From the cell containing the given text, extract its center point as (X, Y) coordinate. 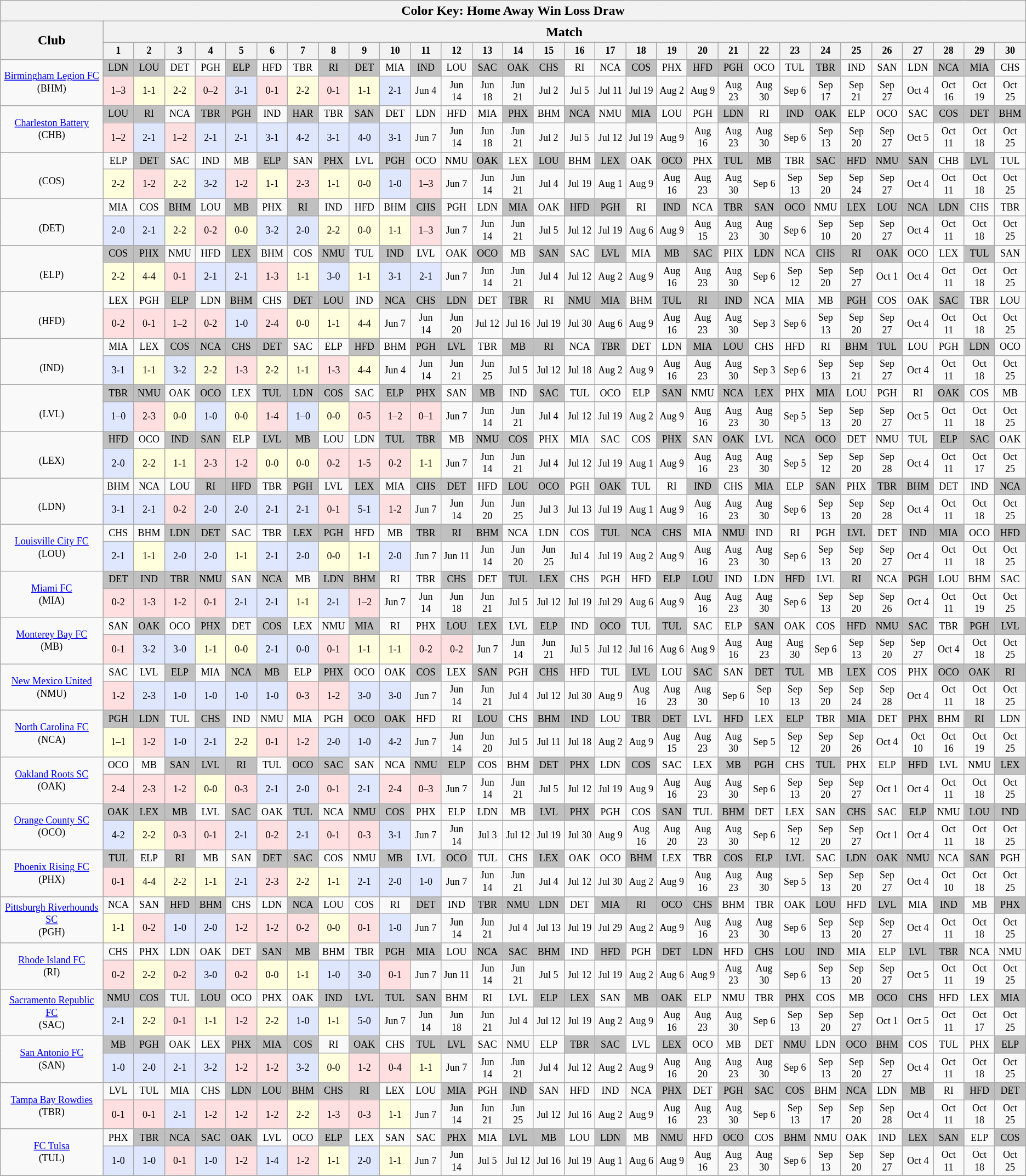
Tampa Bay Rowdies(TBR) (52, 1106)
Miami FC(MIA) (52, 594)
4 (210, 50)
Color Key: Home Away Win Loss Draw (513, 11)
CHB (949, 161)
HAR (303, 114)
Sacramento Republic FC(SAC) (52, 1013)
13 (487, 50)
5-1 (364, 510)
Rhode Island FC(RI) (52, 966)
9 (364, 50)
Charleston Battery(CHB) (52, 129)
24 (825, 50)
15 (549, 50)
29 (979, 50)
North Carolina FC(NCA) (52, 734)
0-5 (364, 417)
(DET) (52, 223)
30 (1010, 50)
3 (180, 50)
0–3 (426, 789)
25 (856, 50)
0–2 (210, 91)
1–1 (118, 742)
Monterey Bay FC(MB) (52, 640)
6 (272, 50)
Match (565, 32)
23 (795, 50)
1-5 (364, 463)
21 (733, 50)
19 (672, 50)
San Antonio FC(SAN) (52, 1059)
(IND) (52, 362)
5-0 (364, 1021)
14 (518, 50)
20 (703, 50)
10 (395, 50)
27 (918, 50)
(LEX) (52, 455)
(HFD) (52, 315)
Birmingham Legion FC(BHM) (52, 82)
Pittsburgh Riverhounds SC(PGH) (52, 920)
(LDN) (52, 501)
(COS) (52, 175)
22 (764, 50)
(LVL) (52, 408)
8 (334, 50)
(ELP) (52, 269)
11 (426, 50)
7 (303, 50)
28 (949, 50)
Orange County SC(OCO) (52, 827)
Phoenix Rising FC(PHX) (52, 873)
12 (457, 50)
FC Tulsa(TUL) (52, 1152)
0–1 (426, 417)
Louisville City FC(LOU) (52, 547)
5 (241, 50)
Club (52, 41)
26 (887, 50)
2 (149, 50)
Oakland Roots SC(OAK) (52, 781)
New Mexico United(NMU) (52, 688)
0-4 (395, 1068)
16 (579, 50)
4-0 (364, 138)
17 (611, 50)
18 (641, 50)
1 (118, 50)
